Pinpoint the cell where the given text exists, returning its [x, y] midpoint coordinate. 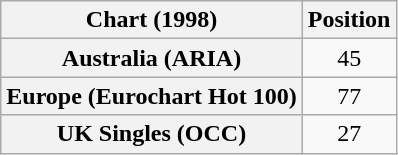
Chart (1998) [152, 20]
Australia (ARIA) [152, 58]
UK Singles (OCC) [152, 134]
Europe (Eurochart Hot 100) [152, 96]
45 [349, 58]
77 [349, 96]
Position [349, 20]
27 [349, 134]
